Return the [x, y] coordinate for the center point of the cell that contains the specified text.  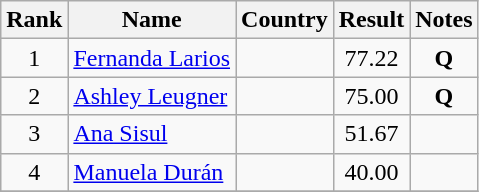
Ana Sisul [152, 134]
2 [34, 96]
Rank [34, 20]
Country [285, 20]
4 [34, 172]
3 [34, 134]
77.22 [371, 58]
40.00 [371, 172]
51.67 [371, 134]
Manuela Durán [152, 172]
Notes [444, 20]
Result [371, 20]
Fernanda Larios [152, 58]
Name [152, 20]
Ashley Leugner [152, 96]
1 [34, 58]
75.00 [371, 96]
